Extract the (x, y) coordinate from the center of the cell holding the provided text.  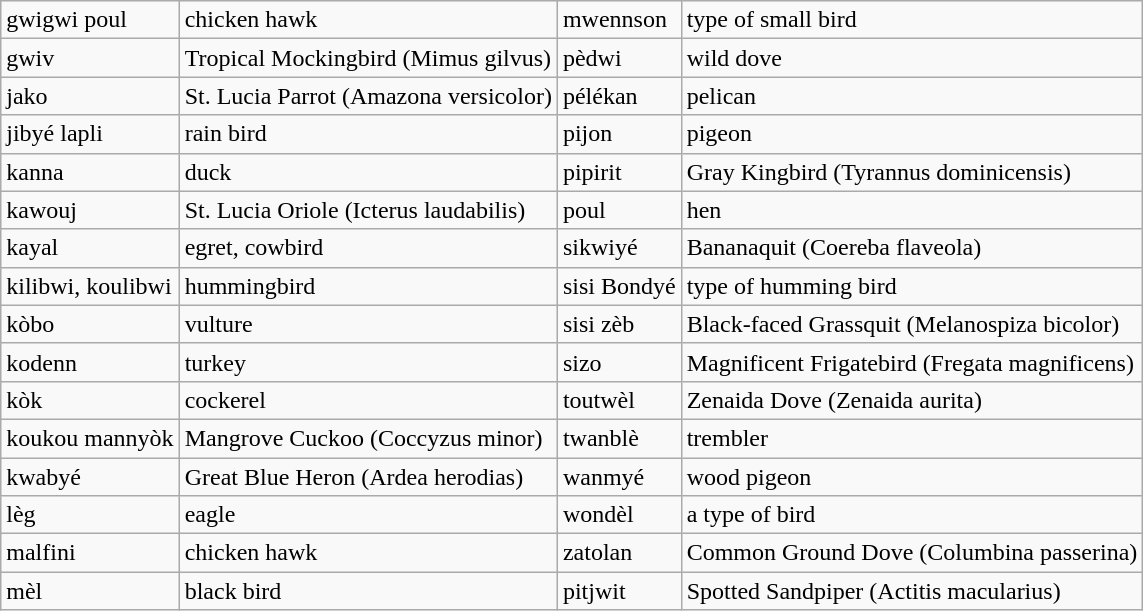
type of small bird (912, 20)
vulture (368, 324)
wood pigeon (912, 477)
kilibwi, koulibwi (90, 286)
kanna (90, 172)
kawouj (90, 210)
St. Lucia Oriole (Icterus laudabilis) (368, 210)
wanmyé (619, 477)
mwennson (619, 20)
twanblè (619, 438)
kayal (90, 248)
poul (619, 210)
hummingbird (368, 286)
black bird (368, 591)
cockerel (368, 400)
kòk (90, 400)
Magnificent Frigatebird (Fregata magnificens) (912, 362)
pijon (619, 134)
a type of bird (912, 515)
type of humming bird (912, 286)
sisi zèb (619, 324)
jako (90, 96)
toutwèl (619, 400)
Black-faced Grassquit (Melanospiza bicolor) (912, 324)
pelican (912, 96)
pitjwit (619, 591)
wild dove (912, 58)
zatolan (619, 553)
duck (368, 172)
gwigwi poul (90, 20)
kodenn (90, 362)
sizo (619, 362)
pipirit (619, 172)
pélékan (619, 96)
Mangrove Cuckoo (Coccyzus minor) (368, 438)
eagle (368, 515)
Tropical Mockingbird (Mimus gilvus) (368, 58)
Bananaquit (Coereba flaveola) (912, 248)
sikwiyé (619, 248)
egret, cowbird (368, 248)
Great Blue Heron (Ardea herodias) (368, 477)
St. Lucia Parrot (Amazona versicolor) (368, 96)
kwabyé (90, 477)
mèl (90, 591)
Spotted Sandpiper (Actitis macularius) (912, 591)
turkey (368, 362)
pigeon (912, 134)
malfini (90, 553)
pèdwi (619, 58)
trembler (912, 438)
lèg (90, 515)
rain bird (368, 134)
kòbo (90, 324)
sisi Bondyé (619, 286)
Zenaida Dove (Zenaida aurita) (912, 400)
hen (912, 210)
Gray Kingbird (Tyrannus dominicensis) (912, 172)
jibyé lapli (90, 134)
koukou mannyòk (90, 438)
gwiv (90, 58)
wondèl (619, 515)
Common Ground Dove (Columbina passerina) (912, 553)
